Return the (X, Y) coordinate for the center point of the cell that contains the specified text.  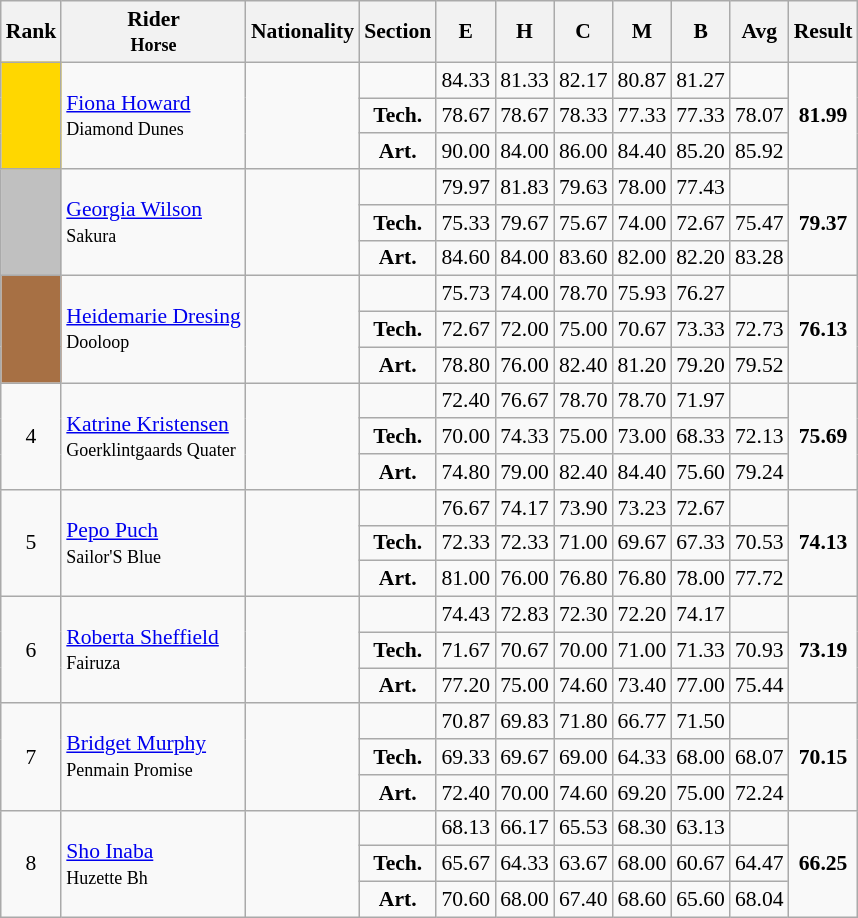
74.13 (824, 544)
7 (32, 758)
72.20 (642, 615)
73.23 (642, 508)
69.20 (642, 793)
67.33 (700, 543)
6 (32, 650)
Sho Inaba Huzette Bh (154, 864)
86.00 (584, 152)
79.63 (584, 187)
Section (398, 32)
70.87 (466, 722)
71.50 (700, 722)
74.43 (466, 615)
Roberta Sheffield Fairuza (154, 650)
E (466, 32)
71.67 (466, 650)
63.13 (700, 828)
79.24 (760, 472)
8 (32, 864)
Fiona Howard Diamond Dunes (154, 116)
75.67 (584, 223)
C (584, 32)
Nationality (302, 32)
80.87 (642, 80)
68.30 (642, 828)
77.20 (466, 686)
B (700, 32)
71.80 (584, 722)
81.27 (700, 80)
85.20 (700, 152)
Katrine Kristensen Goerklintgaards Quater (154, 436)
69.33 (466, 757)
68.13 (466, 828)
68.04 (760, 900)
Avg (760, 32)
81.99 (824, 116)
70.15 (824, 758)
79.37 (824, 222)
75.69 (824, 436)
81.20 (642, 365)
74.80 (466, 472)
81.83 (524, 187)
69.00 (584, 757)
Pepo Puch Sailor'S Blue (154, 544)
71.97 (700, 401)
68.60 (642, 900)
74.33 (524, 437)
70.93 (760, 650)
70.60 (466, 900)
82.20 (700, 258)
64.47 (760, 864)
83.60 (584, 258)
72.83 (524, 615)
75.93 (642, 294)
H (524, 32)
Bridget Murphy Penmain Promise (154, 758)
75.47 (760, 223)
65.60 (700, 900)
66.25 (824, 864)
90.00 (466, 152)
75.73 (466, 294)
82.00 (642, 258)
78.07 (760, 116)
75.60 (700, 472)
81.33 (524, 80)
76.27 (700, 294)
75.33 (466, 223)
73.33 (700, 330)
67.40 (584, 900)
5 (32, 544)
77.00 (700, 686)
Result (824, 32)
73.40 (642, 686)
68.33 (700, 437)
69.83 (524, 722)
78.33 (584, 116)
72.73 (760, 330)
79.97 (466, 187)
77.72 (760, 579)
75.44 (760, 686)
76.13 (824, 330)
68.07 (760, 757)
72.00 (524, 330)
RiderHorse (154, 32)
82.17 (584, 80)
84.60 (466, 258)
83.28 (760, 258)
72.13 (760, 437)
79.67 (524, 223)
71.33 (700, 650)
78.80 (466, 365)
Rank (32, 32)
65.53 (584, 828)
84.33 (466, 80)
73.90 (584, 508)
79.00 (524, 472)
73.19 (824, 650)
72.30 (584, 615)
65.67 (466, 864)
77.43 (700, 187)
73.00 (642, 437)
63.67 (584, 864)
4 (32, 436)
Heidemarie Dresing Dooloop (154, 330)
Georgia Wilson Sakura (154, 222)
85.92 (760, 152)
60.67 (700, 864)
70.53 (760, 543)
66.77 (642, 722)
79.52 (760, 365)
M (642, 32)
66.17 (524, 828)
79.20 (700, 365)
72.24 (760, 793)
81.00 (466, 579)
